From the cell containing the given text, extract its center point as [X, Y] coordinate. 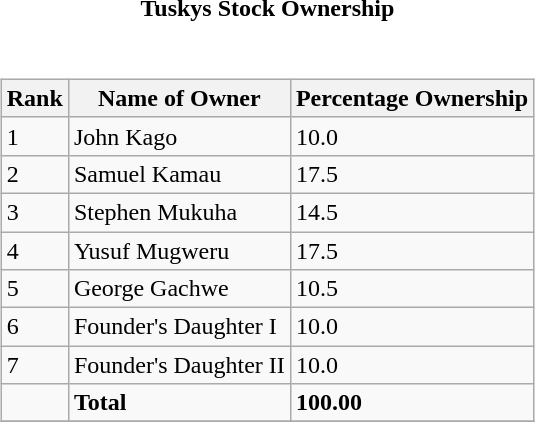
John Kago [179, 136]
Founder's Daughter II [179, 365]
7 [34, 365]
2 [34, 174]
5 [34, 289]
Founder's Daughter I [179, 327]
Rank [34, 98]
100.00 [412, 403]
Samuel Kamau [179, 174]
Total [179, 403]
10.5 [412, 289]
1 [34, 136]
Yusuf Mugweru [179, 251]
Percentage Ownership [412, 98]
3 [34, 212]
Stephen Mukuha [179, 212]
4 [34, 251]
Name of Owner [179, 98]
6 [34, 327]
George Gachwe [179, 289]
14.5 [412, 212]
